For the text-containing cell, return its midpoint in (x, y) coordinate format. 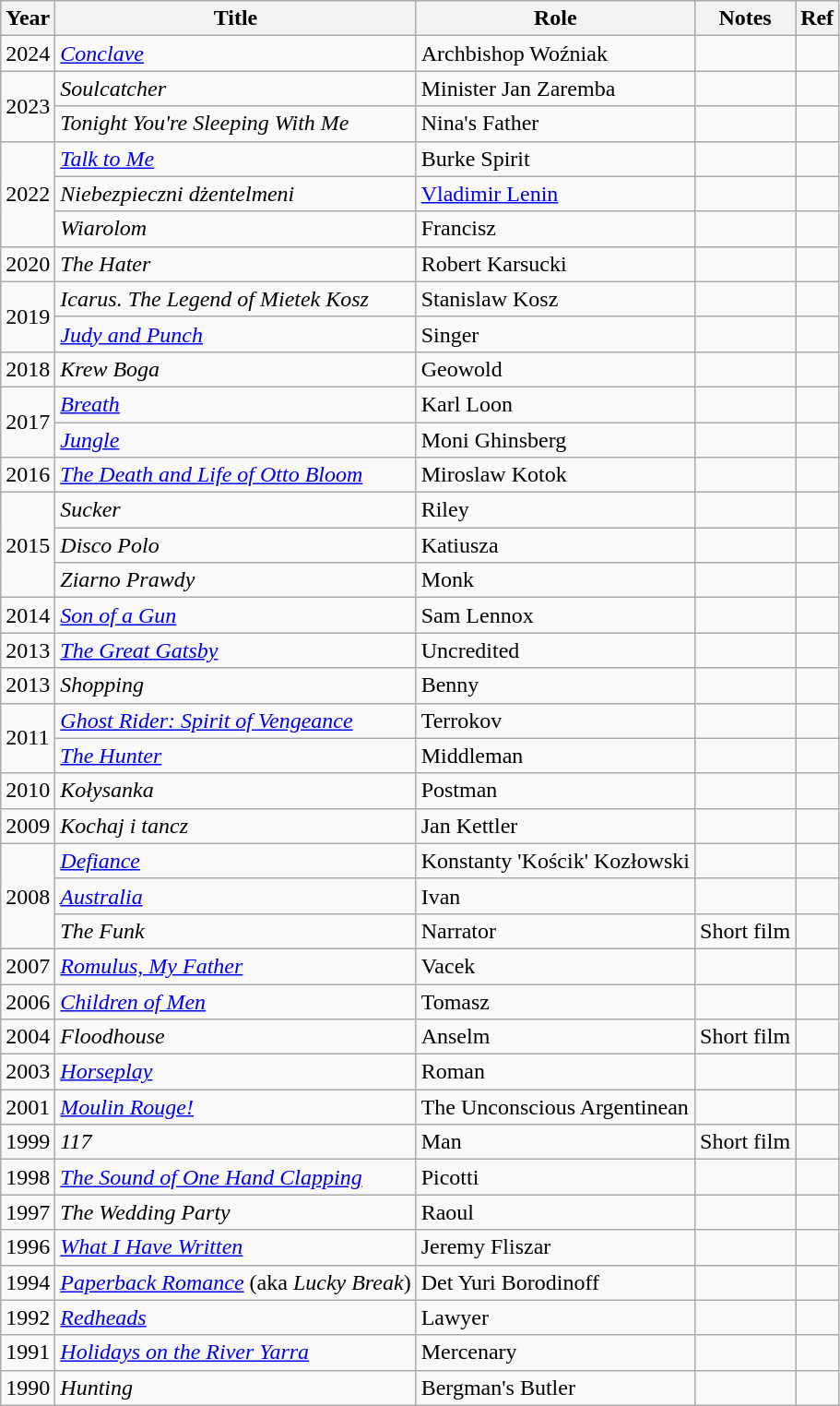
Middleman (555, 756)
1998 (28, 1177)
Niebezpieczni dżentelmeni (236, 194)
Talk to Me (236, 159)
Minister Jan Zaremba (555, 89)
Disco Polo (236, 545)
Anselm (555, 1037)
The Sound of One Hand Clapping (236, 1177)
Year (28, 18)
2007 (28, 966)
Sam Lennox (555, 615)
Nina's Father (555, 124)
1990 (28, 1388)
Defiance (236, 861)
Icarus. The Legend of Mietek Kosz (236, 299)
Redheads (236, 1317)
Picotti (555, 1177)
Title (236, 18)
Jeremy Fliszar (555, 1247)
Conclave (236, 54)
Vladimir Lenin (555, 194)
1992 (28, 1317)
Tomasz (555, 1001)
The Great Gatsby (236, 650)
The Wedding Party (236, 1212)
Australia (236, 896)
2009 (28, 826)
Moulin Rouge! (236, 1107)
Archbishop Woźniak (555, 54)
Katiusza (555, 545)
Shopping (236, 685)
Floodhouse (236, 1037)
Ref (817, 18)
Geowold (555, 369)
Uncredited (555, 650)
2004 (28, 1037)
Ghost Rider: Spirit of Vengeance (236, 721)
Roman (555, 1072)
Singer (555, 334)
Terrokov (555, 721)
Vacek (555, 966)
Francisz (555, 229)
Son of a Gun (236, 615)
Raoul (555, 1212)
Wiarolom (236, 229)
2018 (28, 369)
Kołysanka (236, 791)
Moni Ghinsberg (555, 440)
2016 (28, 475)
Burke Spirit (555, 159)
Monk (555, 580)
Miroslaw Kotok (555, 475)
2023 (28, 106)
2024 (28, 54)
Kochaj i tancz (236, 826)
Man (555, 1142)
2010 (28, 791)
1996 (28, 1247)
2006 (28, 1001)
Paperback Romance (aka Lucky Break) (236, 1282)
The Death and Life of Otto Bloom (236, 475)
1997 (28, 1212)
2003 (28, 1072)
2020 (28, 264)
The Funk (236, 931)
Riley (555, 510)
2011 (28, 738)
2014 (28, 615)
2019 (28, 316)
1994 (28, 1282)
Narrator (555, 931)
2008 (28, 896)
Jan Kettler (555, 826)
The Hunter (236, 756)
2022 (28, 194)
1991 (28, 1352)
Det Yuri Borodinoff (555, 1282)
Ivan (555, 896)
2017 (28, 422)
Children of Men (236, 1001)
Stanislaw Kosz (555, 299)
Hunting (236, 1388)
The Hater (236, 264)
Mercenary (555, 1352)
Romulus, My Father (236, 966)
Holidays on the River Yarra (236, 1352)
Ziarno Prawdy (236, 580)
Role (555, 18)
The Unconscious Argentinean (555, 1107)
Robert Karsucki (555, 264)
Judy and Punch (236, 334)
Soulcatcher (236, 89)
Lawyer (555, 1317)
117 (236, 1142)
2015 (28, 545)
Jungle (236, 440)
Benny (555, 685)
Postman (555, 791)
Sucker (236, 510)
Konstanty 'Kościk' Kozłowski (555, 861)
What I Have Written (236, 1247)
Notes (745, 18)
Karl Loon (555, 404)
Breath (236, 404)
Tonight You're Sleeping With Me (236, 124)
1999 (28, 1142)
Krew Boga (236, 369)
Bergman's Butler (555, 1388)
2001 (28, 1107)
Horseplay (236, 1072)
